From the cell containing the given text, extract its center point as (X, Y) coordinate. 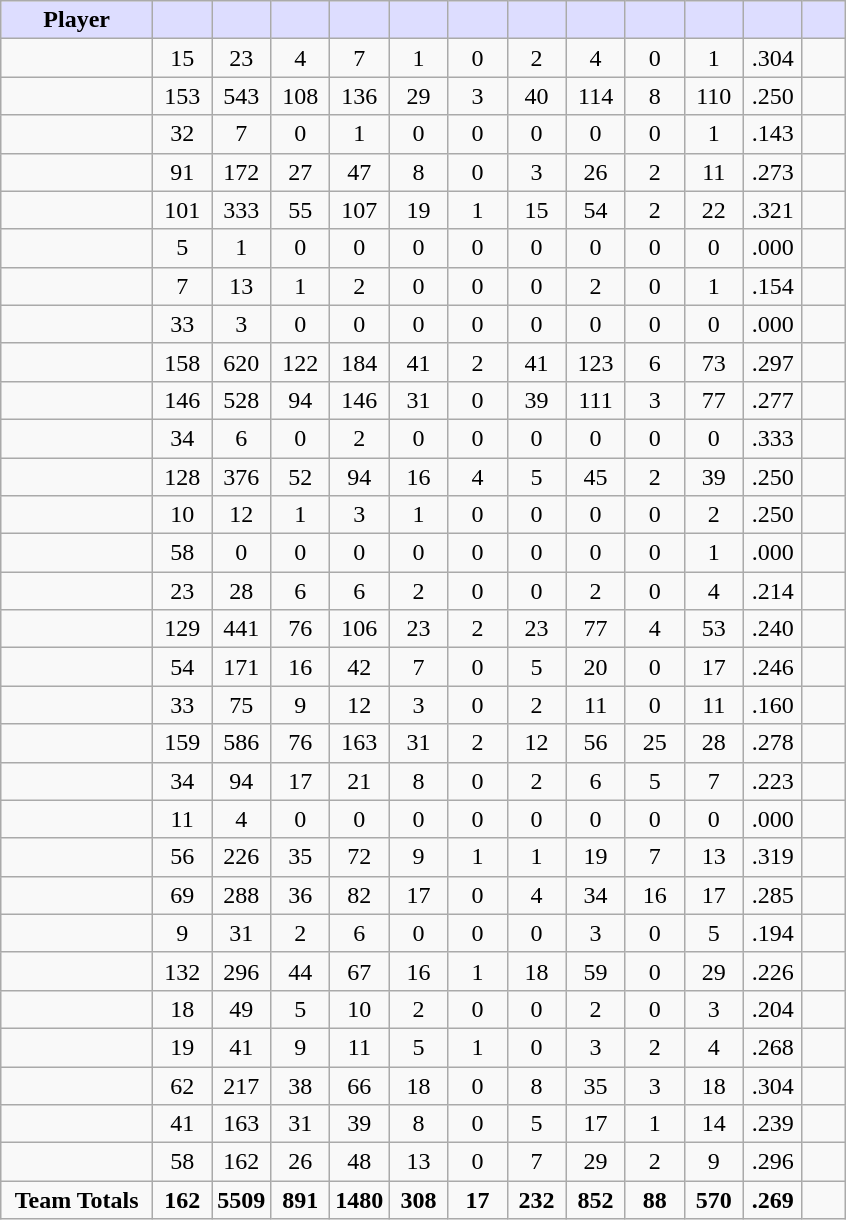
.194 (772, 933)
20 (596, 667)
172 (242, 172)
25 (654, 743)
66 (360, 1085)
232 (536, 1200)
.239 (772, 1124)
75 (242, 705)
101 (182, 210)
73 (714, 362)
45 (596, 477)
72 (360, 857)
.269 (772, 1200)
226 (242, 857)
49 (242, 1009)
106 (360, 629)
.321 (772, 210)
69 (182, 895)
288 (242, 895)
91 (182, 172)
.160 (772, 705)
59 (596, 971)
376 (242, 477)
22 (714, 210)
.268 (772, 1047)
159 (182, 743)
111 (596, 400)
.143 (772, 134)
296 (242, 971)
136 (360, 96)
184 (360, 362)
108 (300, 96)
53 (714, 629)
67 (360, 971)
21 (360, 781)
48 (360, 1162)
.204 (772, 1009)
891 (300, 1200)
217 (242, 1085)
620 (242, 362)
.319 (772, 857)
586 (242, 743)
122 (300, 362)
123 (596, 362)
44 (300, 971)
40 (536, 96)
.154 (772, 286)
132 (182, 971)
.273 (772, 172)
Team Totals (77, 1200)
.246 (772, 667)
441 (242, 629)
.277 (772, 400)
Player (77, 20)
.240 (772, 629)
.223 (772, 781)
.297 (772, 362)
543 (242, 96)
42 (360, 667)
128 (182, 477)
47 (360, 172)
.333 (772, 438)
32 (182, 134)
158 (182, 362)
.296 (772, 1162)
528 (242, 400)
.278 (772, 743)
333 (242, 210)
38 (300, 1085)
107 (360, 210)
14 (714, 1124)
1480 (360, 1200)
171 (242, 667)
153 (182, 96)
.214 (772, 591)
27 (300, 172)
.226 (772, 971)
5509 (242, 1200)
52 (300, 477)
129 (182, 629)
62 (182, 1085)
.285 (772, 895)
82 (360, 895)
36 (300, 895)
570 (714, 1200)
55 (300, 210)
114 (596, 96)
88 (654, 1200)
308 (418, 1200)
110 (714, 96)
852 (596, 1200)
